Locate the cell with the specified text and output its (X, Y) center coordinate. 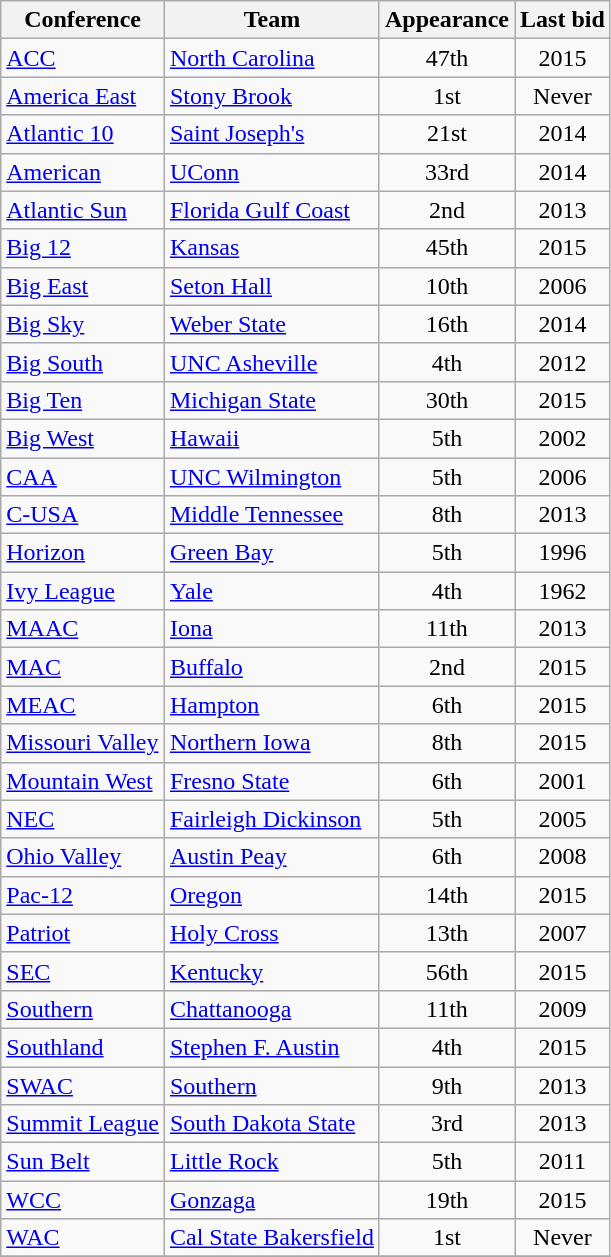
CAA (83, 477)
Kansas (272, 248)
Stephen F. Austin (272, 1047)
16th (446, 324)
2001 (563, 781)
UNC Wilmington (272, 477)
Hawaii (272, 438)
Summit League (83, 1124)
2012 (563, 362)
19th (446, 1200)
Atlantic Sun (83, 210)
Missouri Valley (83, 743)
45th (446, 248)
Big West (83, 438)
MAC (83, 667)
Atlantic 10 (83, 134)
9th (446, 1085)
Middle Tennessee (272, 515)
2009 (563, 1009)
Ivy League (83, 591)
2005 (563, 819)
NEC (83, 819)
SEC (83, 971)
Horizon (83, 553)
Big Ten (83, 400)
Stony Brook (272, 96)
Fairleigh Dickinson (272, 819)
South Dakota State (272, 1124)
47th (446, 58)
SWAC (83, 1085)
Conference (83, 20)
Kentucky (272, 971)
Patriot (83, 933)
Fresno State (272, 781)
56th (446, 971)
33rd (446, 172)
10th (446, 286)
American (83, 172)
Appearance (446, 20)
Oregon (272, 895)
Little Rock (272, 1162)
WAC (83, 1238)
Ohio Valley (83, 857)
Mountain West (83, 781)
UNC Asheville (272, 362)
1962 (563, 591)
Holy Cross (272, 933)
Big 12 (83, 248)
Austin Peay (272, 857)
Pac-12 (83, 895)
UConn (272, 172)
MEAC (83, 705)
Hampton (272, 705)
Big South (83, 362)
MAAC (83, 629)
Cal State Bakersfield (272, 1238)
3rd (446, 1124)
14th (446, 895)
Michigan State (272, 400)
Northern Iowa (272, 743)
Team (272, 20)
Florida Gulf Coast (272, 210)
WCC (83, 1200)
2002 (563, 438)
C-USA (83, 515)
Green Bay (272, 553)
ACC (83, 58)
Big Sky (83, 324)
30th (446, 400)
Sun Belt (83, 1162)
Chattanooga (272, 1009)
America East (83, 96)
Saint Joseph's (272, 134)
Yale (272, 591)
2008 (563, 857)
2011 (563, 1162)
21st (446, 134)
Gonzaga (272, 1200)
Iona (272, 629)
Big East (83, 286)
1996 (563, 553)
Buffalo (272, 667)
Weber State (272, 324)
North Carolina (272, 58)
Southland (83, 1047)
13th (446, 933)
2007 (563, 933)
Last bid (563, 20)
Seton Hall (272, 286)
